For the text-containing cell, return its midpoint in (X, Y) coordinate format. 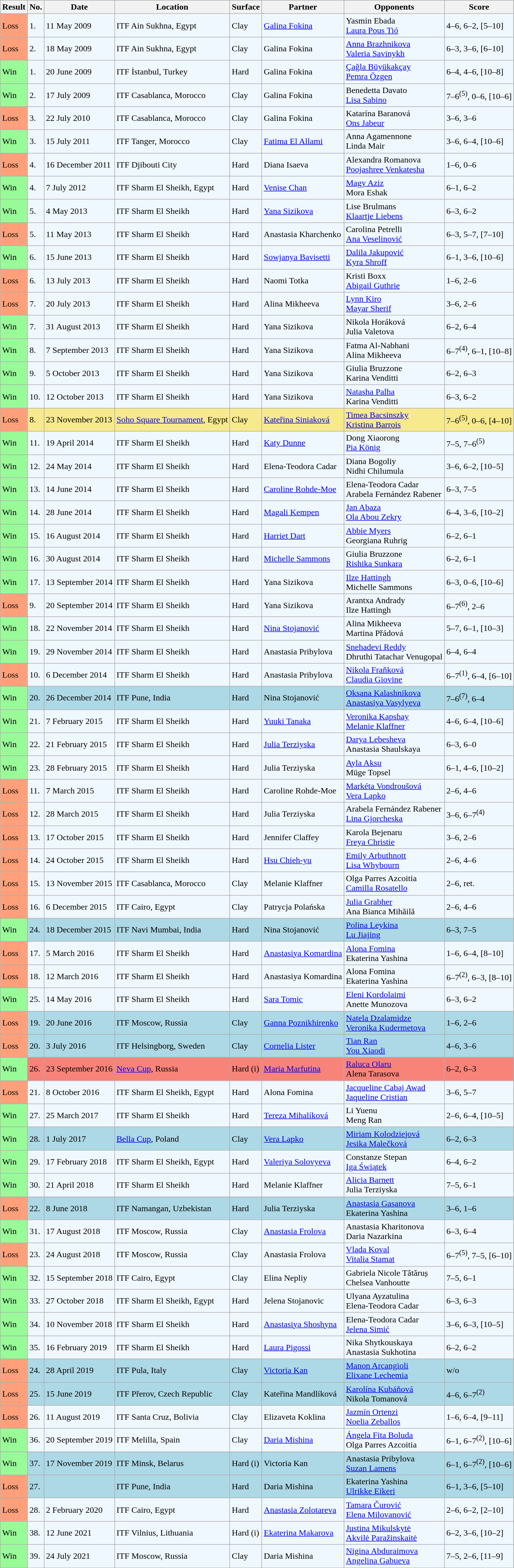
5 October 2013 (79, 374)
Benedetta Davato Lisa Sabino (394, 95)
Diana Bogoliy Nidhi Chilumula (394, 466)
17 July 2009 (79, 95)
6–3, 3–6, [6–10] (479, 48)
w/o (479, 1370)
6–3, 6–3 (479, 1301)
3–6, 6–3, [10–5] (479, 1324)
6–2, 6–2 (479, 1347)
Alina Mikheeva Martina Přádová (394, 628)
Alina Mikheeva (303, 304)
Giulia Bruzzone Rishika Sunkara (394, 559)
Anastasiya Shoshyna (303, 1324)
30. (36, 1185)
ITF Vilnius, Lithuania (172, 1533)
Partner (303, 7)
Soho Square Tournament, Egypt (172, 420)
24 July 2021 (79, 1556)
5–7, 6–1, [10–3] (479, 628)
6–3, 6–0 (479, 744)
2–6, ret. (479, 883)
Jacqueline Cabaj Awad Jaqueline Cristian (394, 1092)
18 December 2015 (79, 930)
6–7(5), 7–5, [6–10] (479, 1255)
Michelle Sammons (303, 559)
17 August 2018 (79, 1231)
7 September 2013 (79, 350)
16 December 2011 (79, 165)
29 November 2014 (79, 652)
Carolina Petrelli Ana Veselinović (394, 234)
Anastasia Kharchenko (303, 234)
Jazmín Ortenzi Noelia Zeballos (394, 1417)
21 February 2015 (79, 744)
4–6, 6–4, [10–6] (479, 721)
ITF Namangan, Uzbekistan (172, 1208)
Patrycja Polańska (303, 907)
Ganna Poznikhirenko (303, 1022)
ITF Přerov, Czech Republic (172, 1394)
6–4, 4–6, [10–8] (479, 72)
Miriam Kolodziejová Jesika Malečková (394, 1138)
Elena-Teodora Cadar (303, 466)
Emily Arbuthnott Lisa Whybourn (394, 860)
ITF Melilla, Spain (172, 1440)
Anna Brazhnikova Valeria Savinykh (394, 48)
33. (36, 1301)
6–1, 4–6, [10–2] (479, 768)
29. (36, 1162)
6–7(6), 2–6 (479, 605)
2–6, 6–4, [10–5] (479, 1116)
4–6, 6–2, [5–10] (479, 26)
Eleni Kordolaimi Anette Munozova (394, 999)
3–6, 6–7(4) (479, 814)
Ilze Hattingh Michelle Sammons (394, 582)
Manon Arcangioli Elixane Lechemia (394, 1370)
17 November 2019 (79, 1464)
Surface (246, 7)
Yasmin Ebada Laura Pous Tió (394, 26)
Harriet Dart (303, 535)
Date (79, 7)
Opponents (394, 7)
Elena-Teodora Cadar Arabela Fernández Rabener (394, 489)
20 June 2016 (79, 1022)
Constanze Stepan Iga Świątek (394, 1162)
20 September 2014 (79, 605)
12 October 2013 (79, 396)
6–7(2), 6–3, [8–10] (479, 976)
11 August 2019 (79, 1417)
31. (36, 1231)
Ayla Aksu Müge Topsel (394, 768)
7–6(5), 0–6, [10–6] (479, 95)
6–4, 6–2 (479, 1162)
Nikola Horáková Julia Valetova (394, 327)
Dalila Jakupović Kyra Shroff (394, 257)
Hsu Chieh-yu (303, 860)
Tereza Mihalíková (303, 1116)
15 June 2019 (79, 1394)
7–5, 2–6, [11–9] (479, 1556)
3–6, 3–6 (479, 118)
Olga Parres Azcoitia Camilla Rosatello (394, 883)
6–4, 3–6, [10–2] (479, 513)
20 July 2013 (79, 304)
Alexandra Romanova Poojashree Venkatesha (394, 165)
Valeriya Solovyeva (303, 1162)
25 March 2017 (79, 1116)
ITF Helsingborg, Sweden (172, 1046)
Sara Tomic (303, 999)
Nigina Abduraimova Angelina Gabueva (394, 1556)
Julia Grabher Ana Bianca Mihăilă (394, 907)
Cornelia Lister (303, 1046)
8 October 2016 (79, 1092)
4 May 2013 (79, 211)
ITF Minsk, Belarus (172, 1464)
Maria Marfutina (303, 1069)
Polina Leykina Lu Jiajing (394, 930)
Vera Lapko (303, 1138)
Arantxa Andrady Ilze Hattingh (394, 605)
Venise Chan (303, 187)
6–1, 3–6, [5–10] (479, 1486)
Nika Shytkouskaya Anastasia Sukhotina (394, 1347)
6–3, 5–7, [7–10] (479, 234)
27 October 2018 (79, 1301)
34. (36, 1324)
3–6, 6–2, [10–5] (479, 466)
Ekaterina Yashina Ulrikke Eikeri (394, 1486)
2 February 2020 (79, 1510)
8 June 2018 (79, 1208)
28 April 2019 (79, 1370)
Elizaveta Koklina (303, 1417)
6–3, 6–4 (479, 1231)
Li Yuenu Meng Ran (394, 1116)
Fatma Al-Nabhani Alina Mikheeva (394, 350)
6–4, 6–4 (479, 652)
6–3, 0–6, [10–6] (479, 582)
28 February 2015 (79, 768)
14 May 2016 (79, 999)
11 May 2013 (79, 234)
Veronika Kapshay Melanie Klaffner (394, 721)
38. (36, 1533)
6–2, 3–6, [10–2] (479, 1533)
18 May 2009 (79, 48)
17 February 2018 (79, 1162)
35. (36, 1347)
Jelena Stojanovic (303, 1301)
4–6, 3–6 (479, 1046)
Nikola Fraňková Claudia Giovine (394, 675)
23 September 2016 (79, 1069)
Jan Abaza Ola Abou Zekry (394, 513)
13 July 2013 (79, 280)
Oksana Kalashnikova Anastasiya Vasylyeva (394, 698)
Ulyana Ayzatulina Elena-Teodora Cadar (394, 1301)
Anastasia Zolotareva (303, 1510)
Score (479, 7)
Jennifer Claffey (303, 837)
6 December 2015 (79, 907)
Natasha Palha Karina Venditti (394, 396)
6–7(4), 6–1, [10–8] (479, 350)
10 November 2018 (79, 1324)
24 May 2014 (79, 466)
ITF İstanbul, Turkey (172, 72)
12 March 2016 (79, 976)
15 September 2018 (79, 1277)
Location (172, 7)
30 August 2014 (79, 559)
Anastasia Gasanova Ekaterina Yashina (394, 1208)
3 July 2016 (79, 1046)
Elena-Teodora Cadar Jelena Simić (394, 1324)
12 June 2021 (79, 1533)
6–2, 6–4 (479, 327)
Alicia Barnett Julia Terziyska (394, 1185)
Yuuki Tanaka (303, 721)
Fatima El Allami (303, 141)
31 August 2013 (79, 327)
14 June 2014 (79, 489)
7 February 2015 (79, 721)
Kristi Boxx Abigail Guthrie (394, 280)
21 April 2018 (79, 1185)
Darya Lebesheva Anastasia Shaulskaya (394, 744)
3–6, 5–7 (479, 1092)
Bella Cup, Poland (172, 1138)
16 August 2014 (79, 535)
1–6, 0–6 (479, 165)
Tamara Čurović Elena Milovanović (394, 1510)
7–5, 7–6(5) (479, 443)
1–6, 6–4, [8–10] (479, 953)
Elina Nepliy (303, 1277)
6–7(1), 6–4, [6–10] (479, 675)
Karolína Kubáňová Nikola Tomanová (394, 1394)
1 July 2017 (79, 1138)
7 March 2015 (79, 791)
Anna Agamennone Linda Mair (394, 141)
32. (36, 1277)
Alona Fomina (303, 1092)
23 November 2013 (79, 420)
Result (14, 7)
Magy Aziz Mora Eshak (394, 187)
ITF Navi Mumbai, India (172, 930)
ITF Pula, Italy (172, 1370)
Ekaterina Makarova (303, 1533)
Naomi Totka (303, 280)
13 September 2014 (79, 582)
11 May 2009 (79, 26)
22 November 2014 (79, 628)
ITF Djibouti City (172, 165)
7–6(7), 6–4 (479, 698)
24 October 2015 (79, 860)
20 June 2009 (79, 72)
24 August 2018 (79, 1255)
No. (36, 7)
Magali Kempen (303, 513)
22 July 2010 (79, 118)
7–6(5), 0–6, [4–10] (479, 420)
Katy Dunne (303, 443)
Raluca Olaru Alena Tarasova (394, 1069)
Snehadevi Reddy Dhruthi Tatachar Venugopal (394, 652)
Abbie Myers Georgiana Ruhrig (394, 535)
Justina Mikulskytė Akvilė Paražinskaitė (394, 1533)
ITF Tanger, Morocco (172, 141)
Diana Isaeva (303, 165)
36. (36, 1440)
28 March 2015 (79, 814)
39. (36, 1556)
4–6, 6–7(2) (479, 1394)
3–6, 6–4, [10–6] (479, 141)
Dong Xiaorong Pia König (394, 443)
6–1, 6–2 (479, 187)
Timea Bacsinszky Kristina Barrois (394, 420)
Lise Brulmans Klaartje Liebens (394, 211)
Katarína Baranová Ons Jabeur (394, 118)
20 September 2019 (79, 1440)
Neva Cup, Russia (172, 1069)
Natela Dzalamidze Veronika Kudermetova (394, 1022)
Kateřina Siniaková (303, 420)
Çağla Büyükakçay Pemra Özgen (394, 72)
28 June 2014 (79, 513)
5 March 2016 (79, 953)
13 November 2015 (79, 883)
37. (36, 1464)
17 October 2015 (79, 837)
15 July 2011 (79, 141)
Kateřina Mandlíková (303, 1394)
Anastasia Pribylova Suzan Lamens (394, 1464)
Tian Ran You Xiaodi (394, 1046)
Ángela Fita Boluda Olga Parres Azcoitia (394, 1440)
19 April 2014 (79, 443)
Arabela Fernández Rabener Lina Gjorcheska (394, 814)
Karola Bejenaru Freya Christie (394, 837)
3–6, 1–6 (479, 1208)
Lynn Kiro Mayar Sherif (394, 304)
Vlada Koval Vitalia Stamat (394, 1255)
6–1, 3–6, [10–6] (479, 257)
Markéta Vondroušová Vera Lapko (394, 791)
6 December 2014 (79, 675)
1–6, 6–4, [9–11] (479, 1417)
ITF Santa Cruz, Bolivia (172, 1417)
15 June 2013 (79, 257)
7 July 2012 (79, 187)
Laura Pigossi (303, 1347)
16 February 2019 (79, 1347)
2–6, 6–2, [2–10] (479, 1510)
26 December 2014 (79, 698)
Anastasia Kharitonova Daria Nazarkina (394, 1231)
Giulia Bruzzone Karina Venditti (394, 374)
Sowjanya Bavisetti (303, 257)
Gabriela Nicole Tătăruș Chelsea Vanhoutte (394, 1277)
